Pinpoint the cell where the given text exists, returning its [X, Y] midpoint coordinate. 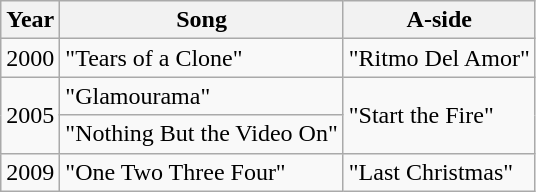
"Start the Fire" [439, 115]
"Tears of a Clone" [202, 58]
Song [202, 20]
2000 [30, 58]
"Ritmo Del Amor" [439, 58]
"Glamourama" [202, 96]
2009 [30, 172]
"One Two Three Four" [202, 172]
Year [30, 20]
A-side [439, 20]
"Last Christmas" [439, 172]
"Nothing But the Video On" [202, 134]
2005 [30, 115]
